Scan for the cell matching the given text and deliver its (x, y) coordinate at center. 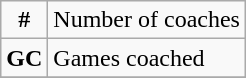
Games coached (147, 58)
Number of coaches (147, 20)
# (24, 20)
GC (24, 58)
